Identify which cell holds the provided text, then report its (X, Y) central coordinate. 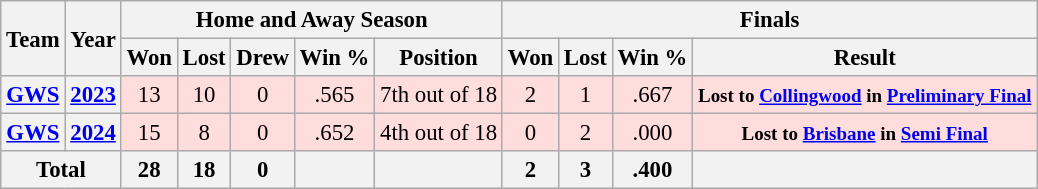
Position (439, 58)
Team (33, 38)
Result (865, 58)
Home and Away Season (312, 20)
.652 (334, 133)
3 (586, 170)
Lost to Collingwood in Preliminary Final (865, 95)
Finals (769, 20)
.000 (652, 133)
4th out of 18 (439, 133)
Total (61, 170)
10 (204, 95)
.400 (652, 170)
2023 (93, 95)
2024 (93, 133)
13 (149, 95)
Drew (262, 58)
15 (149, 133)
1 (586, 95)
.565 (334, 95)
.667 (652, 95)
Lost to Brisbane in Semi Final (865, 133)
8 (204, 133)
Year (93, 38)
18 (204, 170)
7th out of 18 (439, 95)
28 (149, 170)
